For the text-containing cell, return its midpoint in (X, Y) coordinate format. 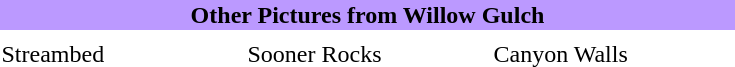
Other Pictures from Willow Gulch (368, 15)
